Return [X, Y] of the center of cell containing provided text 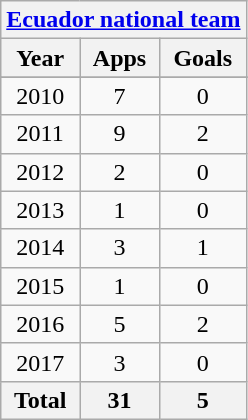
7 [120, 96]
Ecuador national team [124, 20]
2012 [40, 172]
2010 [40, 96]
Year [40, 58]
Total [40, 400]
2013 [40, 210]
Goals [202, 58]
2011 [40, 134]
2015 [40, 286]
2016 [40, 324]
31 [120, 400]
2017 [40, 362]
9 [120, 134]
Apps [120, 58]
2014 [40, 248]
